Capture the cell that displays the provided text and extract its [X, Y] central coordinate. 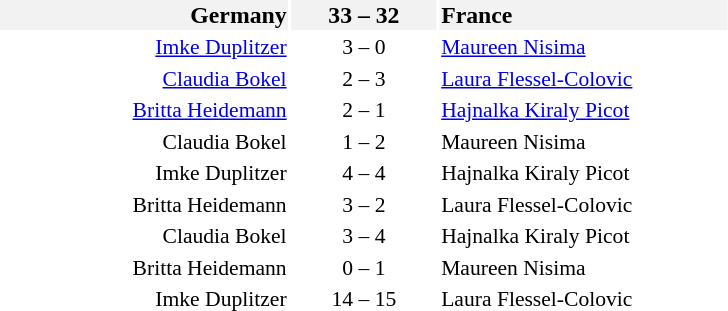
4 – 4 [364, 173]
3 – 4 [364, 236]
2 – 1 [364, 110]
33 – 32 [364, 15]
1 – 2 [364, 142]
France [584, 15]
Germany [144, 15]
2 – 3 [364, 78]
3 – 0 [364, 47]
3 – 2 [364, 204]
0 – 1 [364, 268]
